Locate the cell with the specified text and output its [x, y] center coordinate. 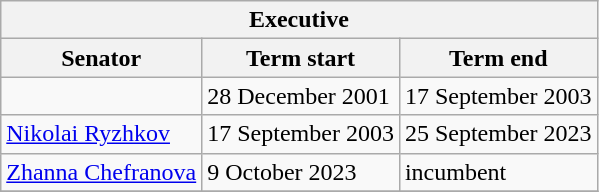
28 December 2001 [301, 96]
Term end [498, 58]
incumbent [498, 172]
Nikolai Ryzhkov [102, 134]
Executive [299, 20]
Senator [102, 58]
Term start [301, 58]
Zhanna Chefranova [102, 172]
9 October 2023 [301, 172]
25 September 2023 [498, 134]
